Search for the cell housing the specified text and yield its [X, Y] center coordinate. 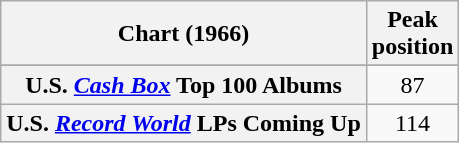
Peakposition [412, 34]
U.S. Cash Box Top 100 Albums [184, 85]
114 [412, 123]
Chart (1966) [184, 34]
87 [412, 85]
U.S. Record World LPs Coming Up [184, 123]
